Capture the cell that displays the provided text and extract its (x, y) central coordinate. 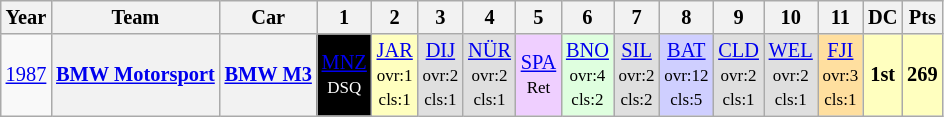
11 (841, 17)
1st (882, 75)
SILovr:2cls:2 (637, 75)
BMW M3 (268, 75)
Year (26, 17)
9 (738, 17)
BMW Motorsport (135, 75)
CLDovr:2cls:1 (738, 75)
269 (922, 75)
WELovr:2cls:1 (791, 75)
JARovr:1cls:1 (395, 75)
Car (268, 17)
1 (344, 17)
6 (588, 17)
BATovr:12cls:5 (686, 75)
1987 (26, 75)
BNOovr:4cls:2 (588, 75)
4 (490, 17)
FJIovr:3cls:1 (841, 75)
2 (395, 17)
DC (882, 17)
Pts (922, 17)
DIJovr:2cls:1 (441, 75)
Team (135, 17)
7 (637, 17)
8 (686, 17)
NÜRovr:2cls:1 (490, 75)
5 (538, 17)
10 (791, 17)
MNZDSQ (344, 75)
3 (441, 17)
SPARet (538, 75)
